Provide the (x, y) coordinate of the cell's center where the given text is located.  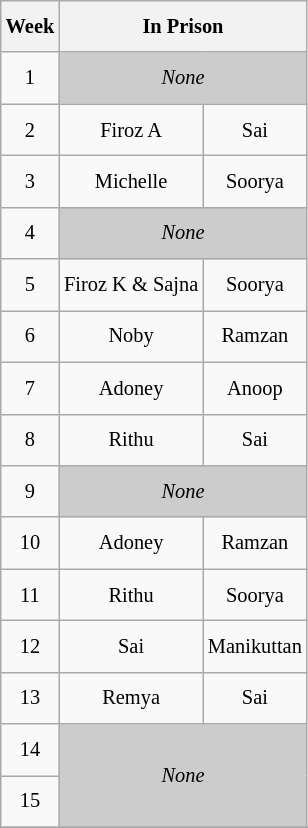
6 (30, 336)
8 (30, 440)
1 (30, 78)
4 (30, 233)
5 (30, 285)
10 (30, 543)
Anoop (255, 388)
Michelle (131, 181)
Remya (131, 698)
11 (30, 595)
15 (30, 801)
Manikuttan (255, 646)
3 (30, 181)
Firoz K & Sajna (131, 285)
Firoz A (131, 130)
2 (30, 130)
14 (30, 750)
Week (30, 26)
12 (30, 646)
13 (30, 698)
9 (30, 491)
In Prison (183, 26)
Noby (131, 336)
7 (30, 388)
